Extract the [X, Y] coordinate from the center of the cell holding the provided text.  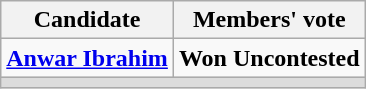
Members' vote [269, 20]
Candidate [88, 20]
Anwar Ibrahim [88, 58]
Won Uncontested [269, 58]
